Search for the cell housing the specified text and yield its [X, Y] center coordinate. 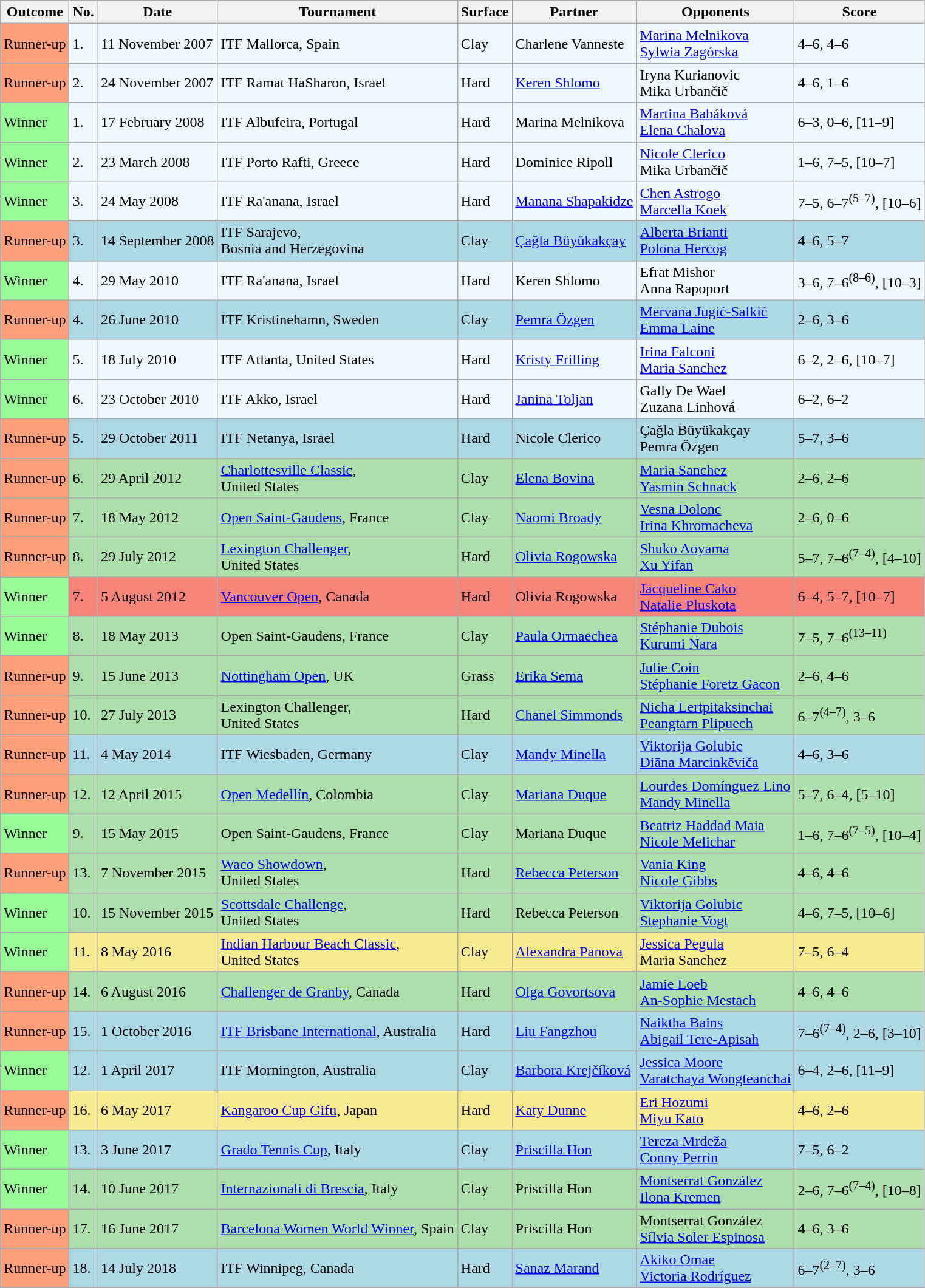
Liu Fangzhou [575, 1031]
Martina Babáková Elena Chalova [715, 123]
16. [83, 1110]
16 June 2017 [157, 1229]
1–6, 7–6(7–5), [10–4] [859, 833]
No. [83, 12]
5–7, 3–6 [859, 438]
Efrat Mishor Anna Rapoport [715, 281]
4–6, 5–7 [859, 240]
Charlene Vanneste [575, 44]
24 May 2008 [157, 202]
18. [83, 1268]
6–4, 5–7, [10–7] [859, 596]
15 May 2015 [157, 833]
Jacqueline Cako Natalie Pluskota [715, 596]
Çağla Büyükakçay [575, 240]
ITF Mornington, Australia [338, 1070]
18 July 2010 [157, 359]
ITF Albufeira, Portugal [338, 123]
Opponents [715, 12]
Beatriz Haddad Maia Nicole Melichar [715, 833]
Nicha Lertpitaksinchai Peangtarn Plipuech [715, 715]
ITF Brisbane International, Australia [338, 1031]
ITF Sarajevo, Bosnia and Herzegovina [338, 240]
4–6, 2–6 [859, 1110]
Indian Harbour Beach Classic, United States [338, 952]
ITF Porto Rafti, Greece [338, 162]
6 May 2017 [157, 1110]
Katy Dunne [575, 1110]
15 June 2013 [157, 675]
29 October 2011 [157, 438]
Partner [575, 12]
15 November 2015 [157, 912]
Scottsdale Challenge, United States [338, 912]
7 November 2015 [157, 873]
Waco Showdown, United States [338, 873]
29 May 2010 [157, 281]
Stéphanie Dubois Kurumi Nara [715, 636]
17 February 2008 [157, 123]
6–3, 0–6, [11–9] [859, 123]
ITF Mallorca, Spain [338, 44]
Chen Astrogo Marcella Koek [715, 202]
Date [157, 12]
Barcelona Women World Winner, Spain [338, 1229]
ITF Wiesbaden, Germany [338, 754]
Montserrat González Sílvia Soler Espinosa [715, 1229]
Internazionali di Brescia, Italy [338, 1189]
Mervana Jugić-Salkić Emma Laine [715, 319]
1 October 2016 [157, 1031]
5 August 2012 [157, 596]
Paula Ormaechea [575, 636]
Marina Melnikova Sylwia Zagórska [715, 44]
Dominice Ripoll [575, 162]
7–5, 6–4 [859, 952]
1 April 2017 [157, 1070]
6–2, 6–2 [859, 398]
Grass [485, 675]
Çağla Büyükakçay Pemra Özgen [715, 438]
Charlottesville Classic, United States [338, 477]
Manana Shapakidze [575, 202]
Viktorija Golubic Diāna Marcinkēviča [715, 754]
Naomi Broady [575, 517]
3–6, 7–6(8–6), [10–3] [859, 281]
6–7(4–7), 3–6 [859, 715]
Elena Bovina [575, 477]
Vesna Dolonc Irina Khromacheva [715, 517]
Chanel Simmonds [575, 715]
7–6(7–4), 2–6, [3–10] [859, 1031]
Jessica Moore Varatchaya Wongteanchai [715, 1070]
Irina Falconi Maria Sanchez [715, 359]
ITF Akko, Israel [338, 398]
Outcome [35, 12]
6–4, 2–6, [11–9] [859, 1070]
2–6, 0–6 [859, 517]
Julie Coin Stéphanie Foretz Gacon [715, 675]
Shuko Aoyama Xu Yifan [715, 557]
15. [83, 1031]
Jamie Loeb An-Sophie Mestach [715, 991]
Vania King Nicole Gibbs [715, 873]
2–6, 2–6 [859, 477]
Iryna Kurianovic Mika Urbančič [715, 83]
29 April 2012 [157, 477]
18 May 2013 [157, 636]
18 May 2012 [157, 517]
Barbora Krejčíková [575, 1070]
ITF Ramat HaSharon, Israel [338, 83]
14 September 2008 [157, 240]
6 August 2016 [157, 991]
Kristy Frilling [575, 359]
24 November 2007 [157, 83]
Naiktha Bains Abigail Tere-Apisah [715, 1031]
Tereza Mrdeža Conny Perrin [715, 1150]
Marina Melnikova [575, 123]
Lourdes Domínguez Lino Mandy Minella [715, 794]
Gally De Wael Zuzana Linhová [715, 398]
3 June 2017 [157, 1150]
1–6, 7–5, [10–7] [859, 162]
ITF Kristinehamn, Sweden [338, 319]
Score [859, 12]
17. [83, 1229]
4 May 2014 [157, 754]
2–6, 4–6 [859, 675]
Akiko Omae Victoria Rodríguez [715, 1268]
Jessica Pegula Maria Sanchez [715, 952]
Sanaz Marand [575, 1268]
Grado Tennis Cup, Italy [338, 1150]
Alexandra Panova [575, 952]
11 November 2007 [157, 44]
ITF Winnipeg, Canada [338, 1268]
Alberta Brianti Polona Hercog [715, 240]
5–7, 7–6(7–4), [4–10] [859, 557]
7–5, 6–7(5–7), [10–6] [859, 202]
23 October 2010 [157, 398]
7–5, 7–6(13–11) [859, 636]
10 June 2017 [157, 1189]
26 June 2010 [157, 319]
Kangaroo Cup Gifu, Japan [338, 1110]
14 July 2018 [157, 1268]
5–7, 6–4, [5–10] [859, 794]
2–6, 7–6(7–4), [10–8] [859, 1189]
Open Medellín, Colombia [338, 794]
4–6, 1–6 [859, 83]
ITF Netanya, Israel [338, 438]
7–5, 6–2 [859, 1150]
Nottingham Open, UK [338, 675]
Nicole Clerico [575, 438]
Pemra Özgen [575, 319]
Maria Sanchez Yasmin Schnack [715, 477]
Surface [485, 12]
4–6, 7–5, [10–6] [859, 912]
2–6, 3–6 [859, 319]
Olga Govortsova [575, 991]
Janina Toljan [575, 398]
8 May 2016 [157, 952]
6–2, 2–6, [10–7] [859, 359]
12 April 2015 [157, 794]
Eri Hozumi Miyu Kato [715, 1110]
29 July 2012 [157, 557]
ITF Atlanta, United States [338, 359]
Mandy Minella [575, 754]
Viktorija Golubic Stephanie Vogt [715, 912]
Challenger de Granby, Canada [338, 991]
Montserrat González Ilona Kremen [715, 1189]
23 March 2008 [157, 162]
Tournament [338, 12]
27 July 2013 [157, 715]
6–7(2–7), 3–6 [859, 1268]
Nicole Clerico Mika Urbančič [715, 162]
Vancouver Open, Canada [338, 596]
Erika Sema [575, 675]
